Scan for the cell matching the given text and deliver its [X, Y] coordinate at center. 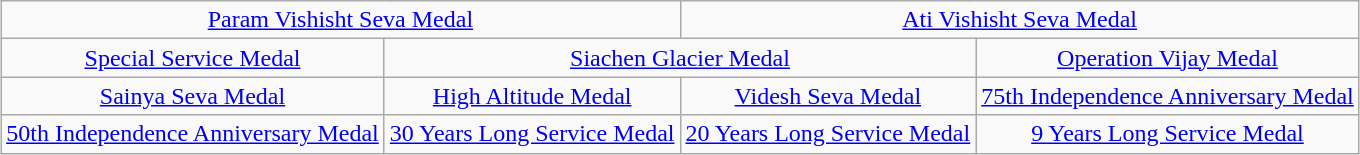
20 Years Long Service Medal [828, 134]
9 Years Long Service Medal [1168, 134]
Sainya Seva Medal [193, 96]
Operation Vijay Medal [1168, 58]
30 Years Long Service Medal [532, 134]
Siachen Glacier Medal [680, 58]
High Altitude Medal [532, 96]
Ati Vishisht Seva Medal [1020, 20]
Param Vishisht Seva Medal [340, 20]
Special Service Medal [193, 58]
50th Independence Anniversary Medal [193, 134]
Videsh Seva Medal [828, 96]
75th Independence Anniversary Medal [1168, 96]
